Determine the (x, y) coordinate at the center of the cell enclosing the given text.  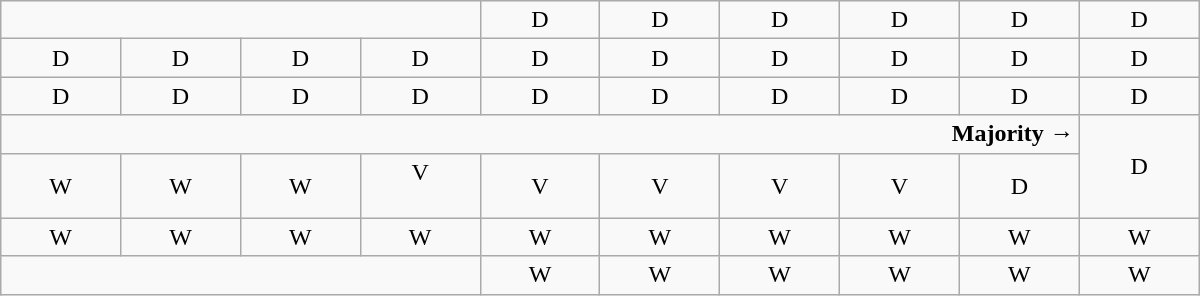
Majority → (540, 134)
